Output the [x, y] coordinate of the center of the cell containing the given text.  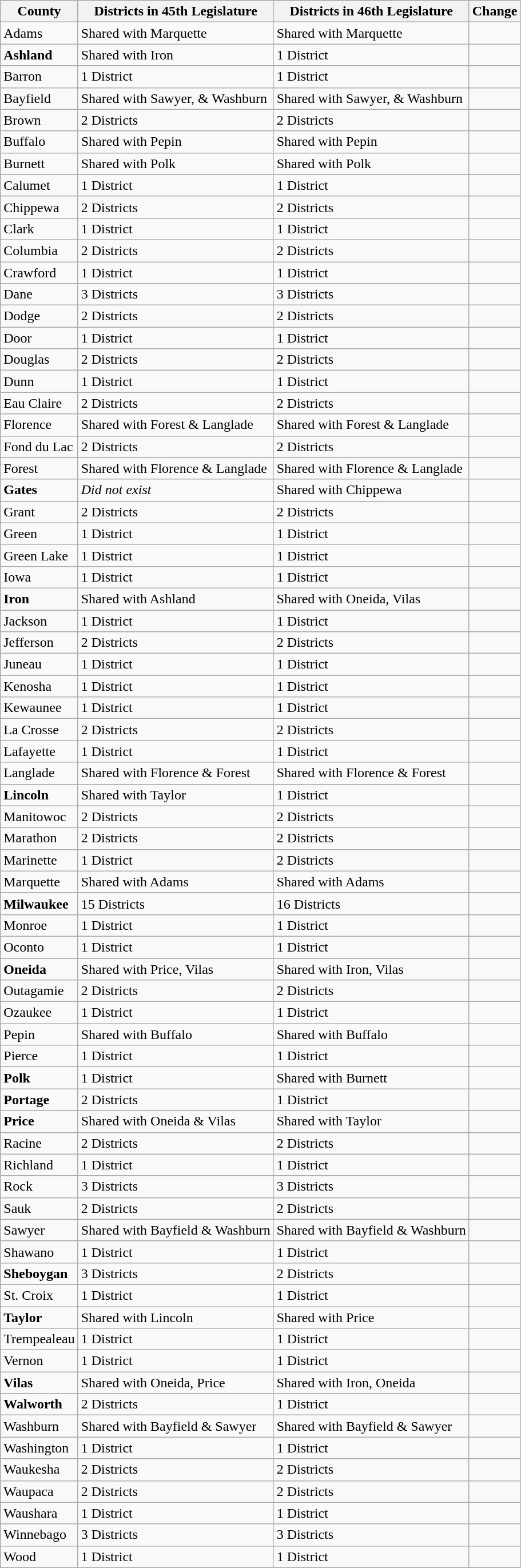
Milwaukee [39, 904]
Shared with Ashland [176, 599]
Bayfield [39, 98]
Racine [39, 1143]
Vilas [39, 1383]
Fond du Lac [39, 447]
Gates [39, 490]
Walworth [39, 1404]
Iowa [39, 577]
Shared with Chippewa [371, 490]
Manitowoc [39, 817]
Pepin [39, 1034]
Door [39, 338]
Shared with Oneida, Price [176, 1383]
Jefferson [39, 643]
Shared with Iron, Vilas [371, 969]
Marathon [39, 838]
Juneau [39, 664]
Chippewa [39, 207]
Brown [39, 120]
Waukesha [39, 1470]
Vernon [39, 1361]
Washburn [39, 1426]
Trempealeau [39, 1339]
Outagamie [39, 991]
Richland [39, 1165]
Dunn [39, 381]
Douglas [39, 360]
Oconto [39, 947]
Calumet [39, 185]
Portage [39, 1100]
La Crosse [39, 730]
15 Districts [176, 904]
Shared with Oneida & Vilas [176, 1121]
Shared with Price, Vilas [176, 969]
Waupaca [39, 1491]
Lafayette [39, 751]
Districts in 46th Legislature [371, 11]
Burnett [39, 164]
Districts in 45th Legislature [176, 11]
Barron [39, 77]
Florence [39, 425]
Iron [39, 599]
Dodge [39, 316]
Washington [39, 1448]
County [39, 11]
Grant [39, 512]
Wood [39, 1557]
Shared with Iron, Oneida [371, 1383]
Adams [39, 33]
Ozaukee [39, 1013]
Oneida [39, 969]
Marinette [39, 860]
Green [39, 534]
16 Districts [371, 904]
Sawyer [39, 1230]
Eau Claire [39, 403]
Winnebago [39, 1535]
Dane [39, 295]
Jackson [39, 620]
Shawano [39, 1252]
Forest [39, 468]
Green Lake [39, 555]
Shared with Lincoln [176, 1317]
Marquette [39, 882]
Clark [39, 229]
Shared with Oneida, Vilas [371, 599]
Kewaunee [39, 708]
Monroe [39, 925]
Sheboygan [39, 1273]
Shared with Iron [176, 55]
Langlade [39, 773]
Polk [39, 1078]
Buffalo [39, 142]
Waushara [39, 1513]
Shared with Price [371, 1317]
Price [39, 1121]
Taylor [39, 1317]
Shared with Burnett [371, 1078]
Lincoln [39, 795]
St. Croix [39, 1295]
Pierce [39, 1056]
Crawford [39, 273]
Did not exist [176, 490]
Columbia [39, 250]
Ashland [39, 55]
Change [495, 11]
Kenosha [39, 686]
Sauk [39, 1208]
Rock [39, 1187]
